Find where the given text appears and provide that cell's center as (x, y) coordinate. 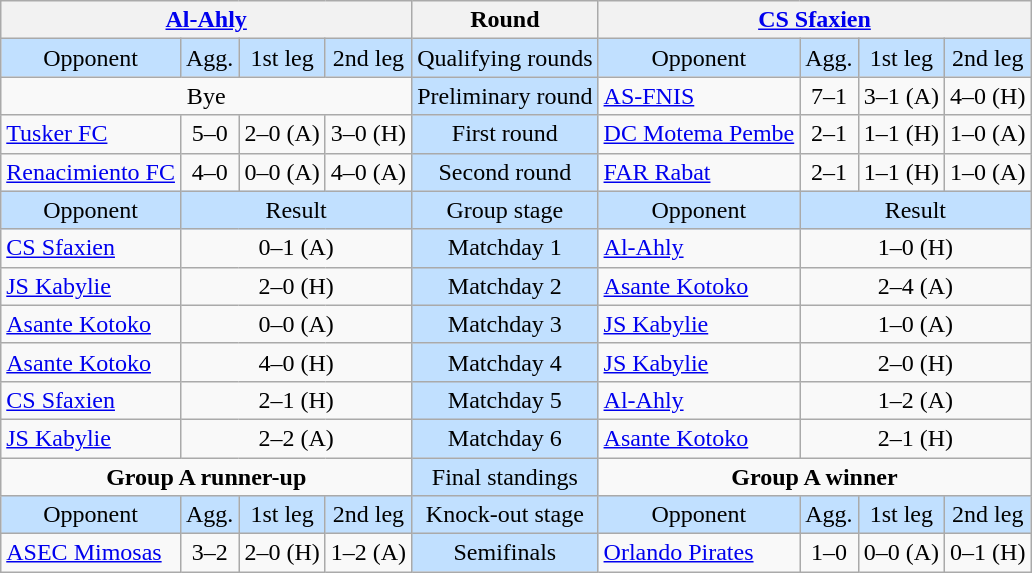
Matchday 6 (505, 438)
Tusker FC (91, 134)
Final standings (505, 477)
Matchday 2 (505, 286)
3–0 (H) (368, 134)
Knock-out stage (505, 515)
Bye (206, 96)
Second round (505, 172)
Semifinals (505, 553)
DC Motema Pembe (699, 134)
Renacimiento FC (91, 172)
FAR Rabat (699, 172)
Matchday 1 (505, 248)
1–0 (H) (916, 248)
Matchday 3 (505, 324)
Group A winner (814, 477)
3–1 (A) (901, 96)
Group A runner-up (206, 477)
Qualifying rounds (505, 58)
Orlando Pirates (699, 553)
5–0 (209, 134)
Round (505, 20)
1–0 (829, 553)
Group stage (505, 210)
Matchday 5 (505, 400)
AS-FNIS (699, 96)
2–2 (A) (296, 438)
4–0 (209, 172)
Preliminary round (505, 96)
ASEC Mimosas (91, 553)
Matchday 4 (505, 362)
3–2 (209, 553)
0–1 (H) (988, 553)
0–1 (A) (296, 248)
2–0 (A) (282, 134)
4–0 (A) (368, 172)
7–1 (829, 96)
First round (505, 134)
2–4 (A) (916, 286)
